Detect which cell encompasses the target text, then output its [x, y] center coordinate. 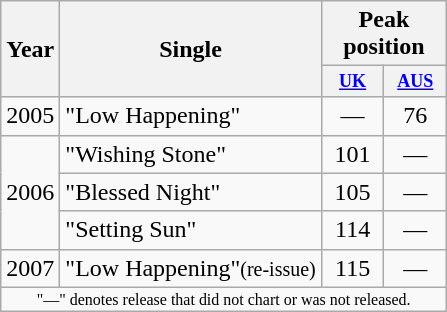
Year [30, 49]
Peak position [384, 34]
114 [352, 230]
"Wishing Stone" [190, 154]
"Low Happening" [190, 116]
2005 [30, 116]
AUS [416, 82]
2007 [30, 268]
115 [352, 268]
"Low Happening"(re-issue) [190, 268]
"Setting Sun" [190, 230]
Single [190, 49]
2006 [30, 192]
101 [352, 154]
"Blessed Night" [190, 192]
105 [352, 192]
76 [416, 116]
UK [352, 82]
"—" denotes release that did not chart or was not released. [224, 299]
